Return (x, y) of the center of cell containing provided text 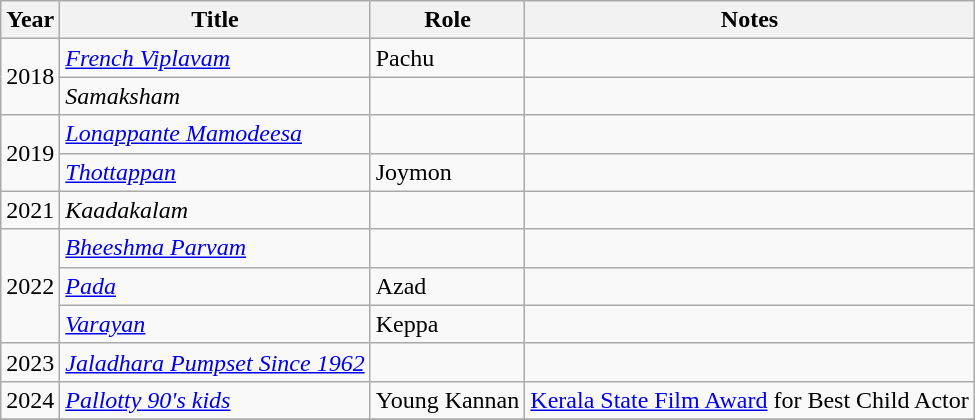
Keppa (448, 324)
Pada (215, 286)
2022 (30, 286)
2023 (30, 362)
Notes (750, 20)
Lonappante Mamodeesa (215, 134)
2019 (30, 153)
Varayan (215, 324)
Kaadakalam (215, 210)
Azad (448, 286)
Role (448, 20)
Joymon (448, 172)
Pallotty 90's kids (215, 400)
Young Kannan (448, 400)
Bheeshma Parvam (215, 248)
Year (30, 20)
Thottappan (215, 172)
French Viplavam (215, 58)
2018 (30, 77)
Samaksham (215, 96)
Jaladhara Pumpset Since 1962 (215, 362)
Title (215, 20)
2021 (30, 210)
2024 (30, 400)
Pachu (448, 58)
Kerala State Film Award for Best Child Actor (750, 400)
